For the text-containing cell, return its midpoint in [X, Y] coordinate format. 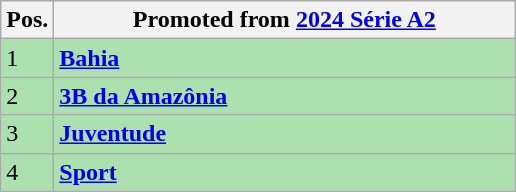
Pos. [28, 20]
Bahia [284, 58]
1 [28, 58]
3B da Amazônia [284, 96]
Promoted from 2024 Série A2 [284, 20]
Juventude [284, 134]
Sport [284, 172]
4 [28, 172]
2 [28, 96]
3 [28, 134]
